Return (x, y) of the center of cell containing provided text 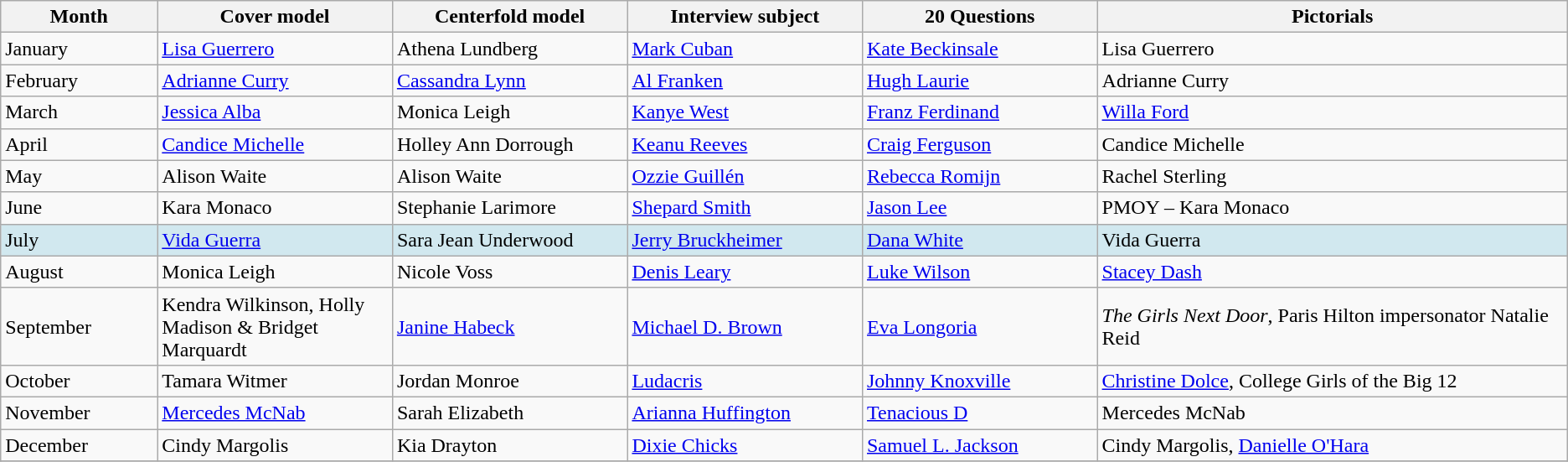
Jerry Bruckheimer (745, 240)
Cindy Margolis, Danielle O'Hara (1332, 445)
February (79, 80)
Eva Longoria (980, 326)
Kara Monaco (275, 208)
Kendra Wilkinson, Holly Madison & Bridget Marquardt (275, 326)
Luke Wilson (980, 272)
Cover model (275, 17)
Johnny Knoxville (980, 381)
Sara Jean Underwood (509, 240)
Interview subject (745, 17)
Shepard Smith (745, 208)
Willa Ford (1332, 112)
Stacey Dash (1332, 272)
Ludacris (745, 381)
Ozzie Guillén (745, 176)
Jessica Alba (275, 112)
Sarah Elizabeth (509, 413)
Holley Ann Dorrough (509, 144)
April (79, 144)
The Girls Next Door, Paris Hilton impersonator Natalie Reid (1332, 326)
Kanye West (745, 112)
Rebecca Romijn (980, 176)
March (79, 112)
Pictorials (1332, 17)
Nicole Voss (509, 272)
May (79, 176)
July (79, 240)
Dana White (980, 240)
Keanu Reeves (745, 144)
Centerfold model (509, 17)
Kate Beckinsale (980, 49)
Michael D. Brown (745, 326)
Cassandra Lynn (509, 80)
September (79, 326)
Jason Lee (980, 208)
Craig Ferguson (980, 144)
Samuel L. Jackson (980, 445)
Arianna Huffington (745, 413)
Janine Habeck (509, 326)
Franz Ferdinand (980, 112)
Al Franken (745, 80)
Stephanie Larimore (509, 208)
Rachel Sterling (1332, 176)
Cindy Margolis (275, 445)
Tenacious D (980, 413)
Denis Leary (745, 272)
Mark Cuban (745, 49)
January (79, 49)
20 Questions (980, 17)
Kia Drayton (509, 445)
June (79, 208)
November (79, 413)
December (79, 445)
August (79, 272)
Hugh Laurie (980, 80)
PMOY – Kara Monaco (1332, 208)
Month (79, 17)
Tamara Witmer (275, 381)
Jordan Monroe (509, 381)
Athena Lundberg (509, 49)
Christine Dolce, College Girls of the Big 12 (1332, 381)
October (79, 381)
Dixie Chicks (745, 445)
